Extract the [X, Y] coordinate from the center of the cell holding the provided text.  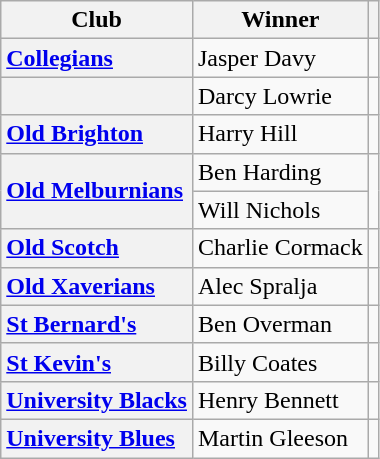
Jasper Davy [280, 58]
St Kevin's [97, 362]
Will Nichols [280, 210]
Alec Spralja [280, 286]
University Blues [97, 438]
University Blacks [97, 400]
St Bernard's [97, 324]
Ben Overman [280, 324]
Winner [280, 20]
Old Scotch [97, 248]
Old Xaverians [97, 286]
Old Brighton [97, 134]
Charlie Cormack [280, 248]
Darcy Lowrie [280, 96]
Ben Harding [280, 172]
Collegians [97, 58]
Billy Coates [280, 362]
Old Melburnians [97, 191]
Henry Bennett [280, 400]
Martin Gleeson [280, 438]
Club [97, 20]
Harry Hill [280, 134]
